Capture the cell that displays the provided text and extract its (X, Y) central coordinate. 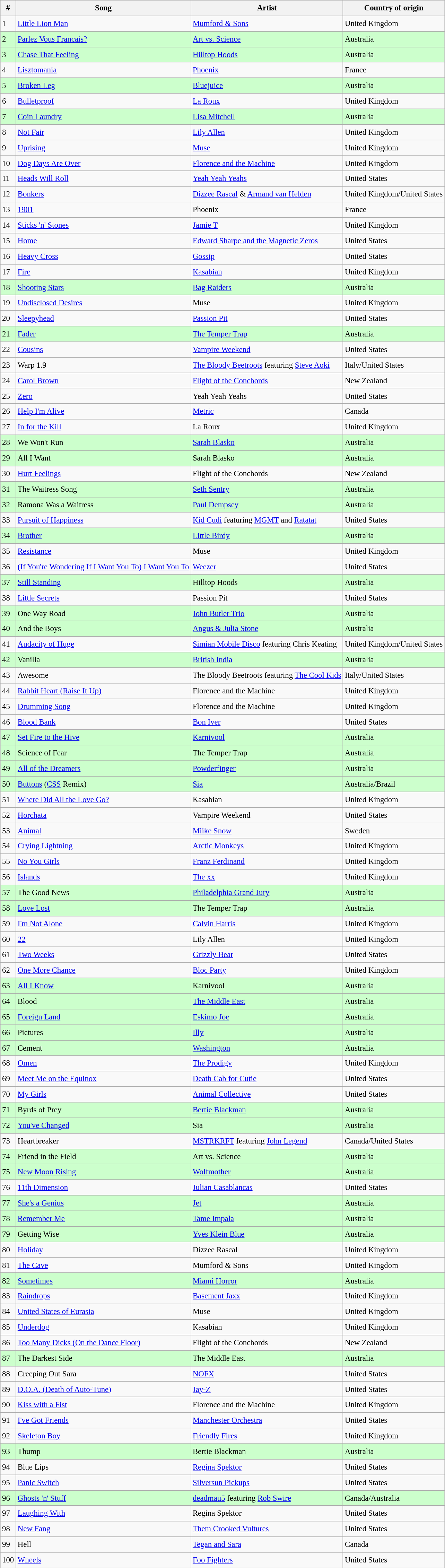
Home (103, 241)
63 (8, 986)
Skeleton Boy (103, 1436)
Artist (267, 8)
Buttons (CSS Remix) (103, 784)
Jet (267, 1203)
61 (8, 955)
Pictures (103, 1033)
23 (8, 365)
Bloc Party (267, 970)
36 (8, 567)
Friend in the Field (103, 1157)
17 (8, 272)
98 (8, 1529)
Zero (103, 396)
Dog Days Are Over (103, 164)
Arctic Monkeys (267, 846)
Heavy Cross (103, 256)
74 (8, 1157)
43 (8, 676)
Shooting Stars (103, 288)
Friendly Fires (267, 1436)
Omen (103, 1064)
38 (8, 598)
96 (8, 1498)
88 (8, 1374)
All of the Dreamers (103, 769)
New Moon Rising (103, 1172)
68 (8, 1064)
Sleepyhead (103, 319)
My Girls (103, 1094)
59 (8, 924)
(If You're Wondering If I Want You To) I Want You To (103, 567)
81 (8, 1265)
Hurt Feelings (103, 474)
Raindrops (103, 1296)
United States of Eurasia (103, 1312)
51 (8, 800)
Angus & Julia Stone (267, 629)
Little Secrets (103, 598)
37 (8, 582)
Set Fire to the Hive (103, 737)
Two Weeks (103, 955)
64 (8, 1001)
New Fang (103, 1529)
1 (8, 24)
45 (8, 706)
Canada/Australia (394, 1498)
British India (267, 660)
Cement (103, 1048)
Animal (103, 831)
44 (8, 691)
82 (8, 1281)
Bonkers (103, 194)
42 (8, 660)
76 (8, 1188)
10 (8, 164)
Them Crooked Vultures (267, 1529)
Blood (103, 1001)
The xx (267, 877)
NOFX (267, 1374)
Bulletproof (103, 101)
87 (8, 1358)
Remember Me (103, 1218)
Horchata (103, 815)
I've Got Friends (103, 1421)
3 (8, 55)
67 (8, 1048)
85 (8, 1327)
32 (8, 505)
Heartbreaker (103, 1141)
Wheels (103, 1560)
# (8, 8)
Tame Impala (267, 1218)
73 (8, 1141)
18 (8, 288)
50 (8, 784)
One Way Road (103, 613)
Bluejuice (267, 86)
The Good News (103, 893)
8 (8, 132)
Drumming Song (103, 706)
Seth Sentry (267, 489)
20 (8, 319)
13 (8, 210)
Holiday (103, 1250)
Heads Will Roll (103, 179)
90 (8, 1405)
79 (8, 1234)
Resistance (103, 552)
100 (8, 1560)
Crying Lightning (103, 846)
14 (8, 225)
21 (8, 334)
Meet Me on the Equinox (103, 1079)
99 (8, 1545)
Illy (267, 1033)
Thump (103, 1451)
54 (8, 846)
40 (8, 629)
97 (8, 1514)
Foo Fighters (267, 1560)
In for the Kill (103, 427)
9 (8, 148)
52 (8, 815)
Philadelphia Grand Jury (267, 893)
Edward Sharpe and the Magnetic Zeros (267, 241)
Sometimes (103, 1281)
Panic Switch (103, 1482)
Eskimo Joe (267, 1017)
62 (8, 970)
92 (8, 1436)
35 (8, 552)
12 (8, 194)
Jamie T (267, 225)
Miike Snow (267, 831)
Song (103, 8)
Blood Bank (103, 722)
30 (8, 474)
Warp 1.9 (103, 365)
56 (8, 877)
Rabbit Heart (Raise It Up) (103, 691)
Audacity of Huge (103, 645)
25 (8, 396)
69 (8, 1079)
Chase That Feeling (103, 55)
55 (8, 861)
Country of origin (394, 8)
We Won't Run (103, 443)
The Waitress Song (103, 489)
One More Chance (103, 970)
Simian Mobile Disco featuring Chris Keating (267, 645)
Kid Cudi featuring MGMT and Ratatat (267, 520)
Where Did All the Love Go? (103, 800)
Too Many Dicks (On the Dance Floor) (103, 1343)
Undisclosed Desires (103, 303)
Blue Lips (103, 1467)
Help I'm Alive (103, 412)
Fader (103, 334)
Pursuit of Happiness (103, 520)
53 (8, 831)
Canada/United States (394, 1141)
deadmau5 featuring Rob Swire (267, 1498)
All I Want (103, 458)
You've Changed (103, 1125)
57 (8, 893)
Little Birdy (267, 536)
The Prodigy (267, 1064)
Metric (267, 412)
27 (8, 427)
16 (8, 256)
Paul Dempsey (267, 505)
Foreign Land (103, 1017)
19 (8, 303)
80 (8, 1250)
Dizzee Rascal (267, 1250)
Sticks 'n' Stones (103, 225)
24 (8, 380)
Death Cab for Cutie (267, 1079)
Coin Laundry (103, 116)
Science of Fear (103, 753)
4 (8, 70)
Manchester Orchestra (267, 1421)
89 (8, 1390)
Gossip (267, 256)
26 (8, 412)
60 (8, 939)
15 (8, 241)
Hell (103, 1545)
66 (8, 1033)
29 (8, 458)
Still Standing (103, 582)
47 (8, 737)
84 (8, 1312)
Grizzly Bear (267, 955)
Islands (103, 877)
Byrds of Prey (103, 1110)
Yves Klein Blue (267, 1234)
All I Know (103, 986)
D.O.A. (Death of Auto-Tune) (103, 1390)
No You Girls (103, 861)
Carol Brown (103, 380)
71 (8, 1110)
70 (8, 1094)
Basement Jaxx (267, 1296)
2 (8, 40)
Lisztomania (103, 70)
I'm Not Alone (103, 924)
Not Fair (103, 132)
Wolfmother (267, 1172)
Awesome (103, 676)
MSTRKRFT featuring John Legend (267, 1141)
Calvin Harris (267, 924)
65 (8, 1017)
58 (8, 909)
The Cave (103, 1265)
34 (8, 536)
33 (8, 520)
46 (8, 722)
91 (8, 1421)
Tegan and Sara (267, 1545)
75 (8, 1172)
39 (8, 613)
Kiss with a Fist (103, 1405)
11 (8, 179)
Ramona Was a Waitress (103, 505)
The Darkest Side (103, 1358)
Brother (103, 536)
Vanilla (103, 660)
The Bloody Beetroots featuring Steve Aoki (267, 365)
Bag Raiders (267, 288)
5 (8, 86)
Silversun Pickups (267, 1482)
49 (8, 769)
Little Lion Man (103, 24)
Getting Wise (103, 1234)
Bon Iver (267, 722)
28 (8, 443)
77 (8, 1203)
Powderfinger (267, 769)
94 (8, 1467)
Animal Collective (267, 1094)
Cousins (103, 349)
Weezer (267, 567)
86 (8, 1343)
11th Dimension (103, 1188)
48 (8, 753)
Lisa Mitchell (267, 116)
1901 (103, 210)
John Butler Trio (267, 613)
93 (8, 1451)
Jay-Z (267, 1390)
Franz Ferdinand (267, 861)
Uprising (103, 148)
Ghosts 'n' Stuff (103, 1498)
Creeping Out Sara (103, 1374)
31 (8, 489)
The Bloody Beetroots featuring The Cool Kids (267, 676)
Parlez Vous Francais? (103, 40)
6 (8, 101)
Underdog (103, 1327)
Julian Casablancas (267, 1188)
83 (8, 1296)
Broken Leg (103, 86)
7 (8, 116)
95 (8, 1482)
Laughing With (103, 1514)
Australia/Brazil (394, 784)
Washington (267, 1048)
41 (8, 645)
And the Boys (103, 629)
Dizzee Rascal & Armand van Helden (267, 194)
Love Lost (103, 909)
She's a Genius (103, 1203)
72 (8, 1125)
Miami Horror (267, 1281)
78 (8, 1218)
Sweden (394, 831)
Fire (103, 272)
